Return (x, y) of the center of cell containing provided text 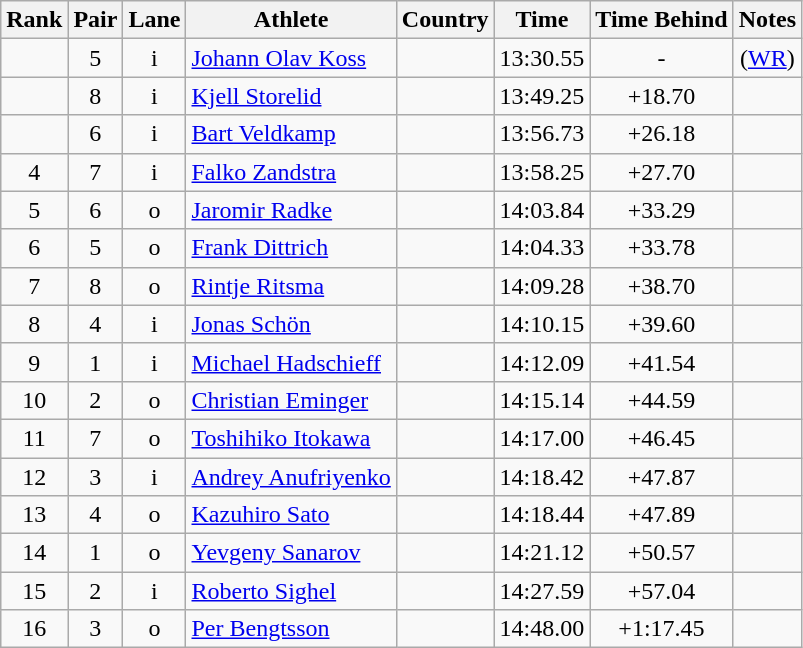
14:12.09 (542, 362)
Athlete (291, 20)
+47.89 (662, 515)
Time (542, 20)
13 (34, 515)
9 (34, 362)
+26.18 (662, 134)
Per Bengtsson (291, 629)
+33.78 (662, 248)
14:18.42 (542, 477)
14:27.59 (542, 591)
Time Behind (662, 20)
11 (34, 438)
Country (445, 20)
Jaromir Radke (291, 210)
Notes (767, 20)
Frank Dittrich (291, 248)
+46.45 (662, 438)
+39.60 (662, 324)
+44.59 (662, 400)
+50.57 (662, 553)
Jonas Schön (291, 324)
14:10.15 (542, 324)
Rintje Ritsma (291, 286)
14:03.84 (542, 210)
+41.54 (662, 362)
+57.04 (662, 591)
+18.70 (662, 96)
16 (34, 629)
14:18.44 (542, 515)
14:09.28 (542, 286)
14:04.33 (542, 248)
13:58.25 (542, 172)
(WR) (767, 58)
14 (34, 553)
14:48.00 (542, 629)
+1:17.45 (662, 629)
14:17.00 (542, 438)
Rank (34, 20)
Michael Hadschieff (291, 362)
Bart Veldkamp (291, 134)
13:56.73 (542, 134)
Andrey Anufriyenko (291, 477)
13:30.55 (542, 58)
- (662, 58)
Kjell Storelid (291, 96)
Pair (96, 20)
15 (34, 591)
+27.70 (662, 172)
Lane (154, 20)
14:15.14 (542, 400)
+47.87 (662, 477)
Roberto Sighel (291, 591)
12 (34, 477)
Kazuhiro Sato (291, 515)
Toshihiko Itokawa (291, 438)
10 (34, 400)
Christian Eminger (291, 400)
Yevgeny Sanarov (291, 553)
Johann Olav Koss (291, 58)
Falko Zandstra (291, 172)
13:49.25 (542, 96)
+33.29 (662, 210)
14:21.12 (542, 553)
+38.70 (662, 286)
